Capture the cell that displays the provided text and extract its [X, Y] central coordinate. 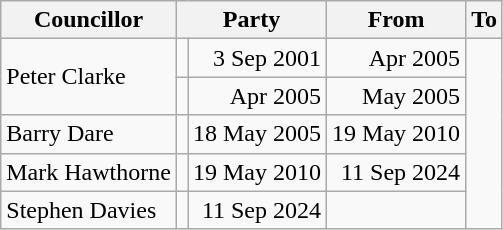
To [484, 20]
Peter Clarke [89, 77]
From [396, 20]
Councillor [89, 20]
Party [251, 20]
Barry Dare [89, 134]
Stephen Davies [89, 210]
3 Sep 2001 [258, 58]
May 2005 [396, 96]
18 May 2005 [258, 134]
Mark Hawthorne [89, 172]
